Detect which cell encompasses the target text, then output its (x, y) center coordinate. 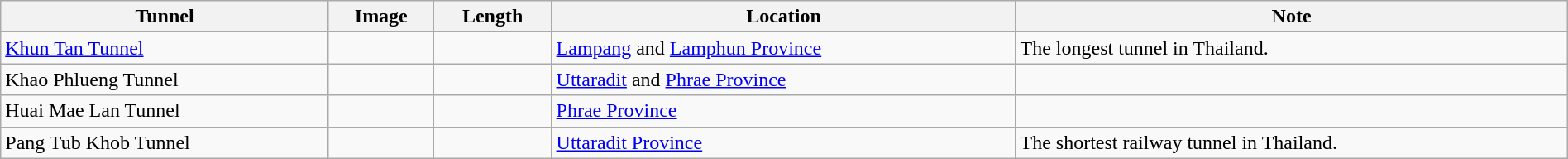
Lampang and Lamphun Province (784, 48)
Image (380, 17)
Uttaradit and Phrae Province (784, 79)
Pang Tub Khob Tunnel (165, 142)
Tunnel (165, 17)
Phrae Province (784, 111)
The shortest railway tunnel in Thailand. (1292, 142)
Khao Phlueng Tunnel (165, 79)
Note (1292, 17)
Uttaradit Province (784, 142)
Location (784, 17)
Khun Tan Tunnel (165, 48)
Huai Mae Lan Tunnel (165, 111)
The longest tunnel in Thailand. (1292, 48)
Length (493, 17)
